Return the (x, y) coordinate for the center point of the cell that contains the specified text.  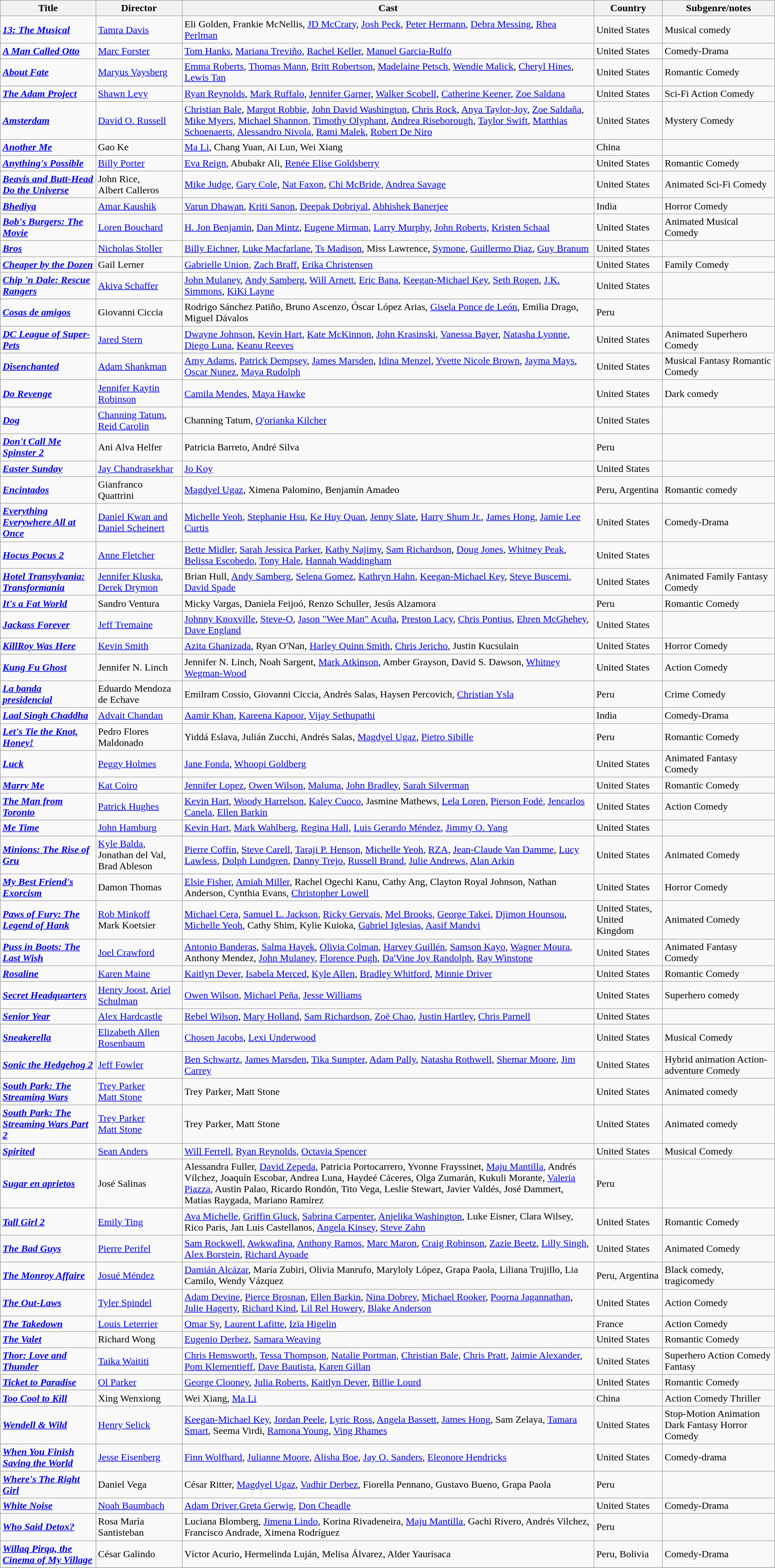
Musical comedy (719, 30)
Damon Thomas (139, 887)
Marry Me (48, 785)
Black comedy, tragicomedy (719, 1276)
Jeff Tremaine (139, 624)
Do Revenge (48, 393)
Sci-Fi Action Comedy (719, 94)
Owen Wilson, Michael Peña, Jesse Williams (388, 995)
Peggy Holmes (139, 764)
Encintados (48, 490)
Keegan-Michael Key, Jordan Peele, Lyric Ross, Angela Bassett, James Hong, Sam Zelaya, Tamara Smart, Seema Virdi, Ramona Young, Ving Rhames (388, 1425)
France (628, 1324)
Tyler Spindel (139, 1302)
Louis Leterrier (139, 1324)
Loren Bouchard (139, 227)
Family Comedy (719, 265)
Magdyel Ugaz, Ximena Palomino, Benjamín Amadeo (388, 490)
United States, United Kingdom (628, 920)
Eli Golden, Frankie McNellis, JD McCrary, Josh Peck, Peter Hermann, Debra Messing, Rhea Perlman (388, 30)
Secret Headquarters (48, 995)
Brian Hull, Andy Samberg, Selena Gomez, Kathryn Hahn, Keegan-Michael Key, Steve Buscemi, David Spade (388, 582)
John Mulaney, Andy Samberg, Will Arnett, Eric Bana, Keegan-Michael Key, Seth Rogen, J.K. Simmons, KiKi Layne (388, 286)
Tom Hanks, Mariana Treviño, Rachel Keller, Manuel Garcia-Rulfo (388, 51)
Rosaline (48, 974)
Kung Fu Ghost (48, 667)
The Monroy Affaire (48, 1276)
Daniel Kwan and Daniel Scheinert (139, 522)
Jackass Forever (48, 624)
Musical Fantasy Romantic Comedy (719, 367)
La banda presidencial (48, 695)
Mike Judge, Gary Cole, Nat Faxon, Chi McBride, Andrea Savage (388, 185)
Superhero Action Comedy Fantasy (719, 1361)
Jay Chandrasekhar (139, 469)
Channing Tatum,Reid Carolin (139, 421)
Sandro Ventura (139, 603)
Luck (48, 764)
Anne Fletcher (139, 555)
Jane Fonda, Whoopi Goldberg (388, 764)
César Ritter, Magdyel Ugaz, Vadhir Derbez, Fiorella Pennano, Gustavo Bueno, Grapa Paola (388, 1484)
Damián Alcázar, María Zubiri, Olivia Manrufo, Maryloly López, Grapa Paola, Liliana Trujillo, Lia Camilo, Wendy Vázquez (388, 1276)
Kevin Smith (139, 646)
David O. Russell (139, 120)
Disenchanted (48, 367)
KillRoy Was Here (48, 646)
Cosas de amigos (48, 313)
Taika Waititi (139, 1361)
It's a Fat World (48, 603)
Willaq Pirqa, the Cinema of My Village (48, 1554)
13: The Musical (48, 30)
Let's Tie the Knot, Honey! (48, 737)
Advait Chandan (139, 716)
Jared Stern (139, 339)
Tamra Davis (139, 30)
Puss in Boots: The Last Wish (48, 952)
The Adam Project (48, 94)
Kat Coiro (139, 785)
Camila Mendes, Maya Hawke (388, 393)
Hocus Pocus 2 (48, 555)
Gao Ke (139, 147)
Where's The Right Girl (48, 1484)
Emma Roberts, Thomas Mann, Britt Robertson, Madelaine Petsch, Wendie Malick, Cheryl Hines, Lewis Tan (388, 72)
Rodrigo Sánchez Patiño, Bruno Ascenzo, Óscar López Arias, Gisela Ponce de León, Emilia Drago, Miguel Dávalos (388, 313)
The Valet (48, 1340)
Me Time (48, 828)
Emily Ting (139, 1222)
Jeff Fowler (139, 1065)
Chosen Jacobs, Lexi Underwood (388, 1037)
A Man Called Otto (48, 51)
Eduardo Mendoza de Echave (139, 695)
Superhero comedy (719, 995)
Bros (48, 248)
Sam Rockwell, Awkwafina, Anthony Ramos, Marc Maron, Craig Robinson, Zazie Beetz, Lilly Singh, Alex Borstein, Richard Ayoade (388, 1248)
Varun Dhawan, Kriti Sanon, Deepak Dobriyal, Abhishek Banerjee (388, 206)
Who Said Detox? (48, 1527)
Gail Lerner (139, 265)
Xing Wenxiong (139, 1398)
Gabrielle Union, Zach Braff, Erika Christensen (388, 265)
About Fate (48, 72)
Crime Comedy (719, 695)
Kaitlyn Dever, Isabela Merced, Kyle Allen, Bradley Whitford, Minnie Driver (388, 974)
Maryus Vaysberg (139, 72)
Jennifer Kaytin Robinson (139, 393)
Emilram Cossio, Giovanni Ciccia, Andrés Salas, Haysen Percovich, Christian Ysla (388, 695)
Subgenre/notes (719, 8)
Cast (388, 8)
Thor: Love and Thunder (48, 1361)
Víctor Acurio, Hermelinda Luján, Melisa Álvarez, Alder Yaurisaca (388, 1554)
Ma Li, Chang Yuan, Ai Lun, Wei Xiang (388, 147)
DC League of Super-Pets (48, 339)
John Rice,Albert Calleros (139, 185)
Kyle Balda,Jonathan del Val,Brad Ableson (139, 855)
Jennifer N. Linch (139, 667)
Jesse Eisenberg (139, 1457)
Sonic the Hedgehog 2 (48, 1065)
My Best Friend's Exorcism (48, 887)
Nicholas Stoller (139, 248)
Tall Girl 2 (48, 1222)
Animated Superhero Comedy (719, 339)
Everything Everywhere All at Once (48, 522)
The Man from Toronto (48, 806)
Jennifer Lopez, Owen Wilson, Maluma, John Bradley, Sarah Silverman (388, 785)
The Out-Laws (48, 1302)
Animated Sci-Fi Comedy (719, 185)
Rob MinkoffMark Koetsier (139, 920)
Karen Maine (139, 974)
Elizabeth Allen Rosenbaum (139, 1037)
Aamir Khan, Kareena Kapoor, Vijay Sethupathi (388, 716)
Gianfranco Quattrini (139, 490)
Marc Forster (139, 51)
Chip 'n Dale: Rescue Rangers (48, 286)
Spirited (48, 1151)
Dog (48, 421)
Comedy-drama (719, 1457)
Akiva Schaffer (139, 286)
Will Ferrell, Ryan Reynolds, Octavia Spencer (388, 1151)
Noah Baumbach (139, 1506)
Dark comedy (719, 393)
Easter Sunday (48, 469)
Rosa María Santisteban (139, 1527)
Josué Méndez (139, 1276)
Omar Sy, Laurent Lafitte, Izïa Higelin (388, 1324)
Sean Anders (139, 1151)
Alex Hardcastle (139, 1016)
Stop-Motion Animation Dark Fantasy Horror Comedy (719, 1425)
Rebel Wilson, Mary Holland, Sam Richardson, Zoë Chao, Justin Hartley, Chris Parnell (388, 1016)
Channing Tatum, Q'orianka Kilcher (388, 421)
The Bad Guys (48, 1248)
José Salinas (139, 1184)
Shawn Levy (139, 94)
Elsie Fisher, Amiah Miller, Rachel Ogechi Kanu, Cathy Ang, Clayton Royal Johnson, Nathan Anderson, Cynthia Evans, Christopher Lowell (388, 887)
When You Finish Saving the World (48, 1457)
Adam Driver,Greta Gerwig, Don Cheadle (388, 1506)
South Park: The Streaming Wars Part 2 (48, 1124)
Title (48, 8)
Hotel Transylvania: Transformania (48, 582)
Eugenio Derbez, Samara Weaving (388, 1340)
The Takedown (48, 1324)
John Hamburg (139, 828)
Ben Schwartz, James Marsden, Tika Sumpter, Adam Pally, Natasha Rothwell, Shemar Moore, Jim Carrey (388, 1065)
Don't Call Me Spinster 2 (48, 447)
Sugar en aprietos (48, 1184)
Laal Singh Chaddha (48, 716)
Too Cool to Kill (48, 1398)
Finn Wolfhard, Julianne Moore, Alisha Boe, Jay O. Sanders, Eleonore Hendricks (388, 1457)
Yiddá Eslava, Julián Zucchi, Andrés Salas, Magdyel Ugaz, Pietro Sibille (388, 737)
Animated Family Fantasy Comedy (719, 582)
Billy Eichner, Luke Macfarlane, Ts Madison, Miss Lawrence, Symone, Guillermo Diaz, Guy Branum (388, 248)
Amsterdam (48, 120)
Anything's Possible (48, 163)
Ani Alva Helfer (139, 447)
Director (139, 8)
Kevin Hart, Woody Harrelson, Kaley Cuoco, Jasmine Mathews, Lela Loren, Pierson Fodé, Jencarlos Canela, Ellen Barkin (388, 806)
Azita Ghanizada, Ryan O'Nan, Harley Quinn Smith, Chris Jericho, Justin Kucsulain (388, 646)
Michelle Yeoh, Stephanie Hsu, Ke Huy Quan, Jenny Slate, Harry Shum Jr., James Hong, Jamie Lee Curtis (388, 522)
Ryan Reynolds, Mark Ruffalo, Jennifer Garner, Walker Scobell, Catherine Keener, Zoe Saldana (388, 94)
Chris Hemsworth, Tessa Thompson, Natalie Portman, Christian Bale, Chris Pratt, Jaimie Alexander, Pom Klementieff, Dave Bautista, Karen Gillan (388, 1361)
Peru, Bolivia (628, 1554)
Ol Parker (139, 1382)
Animated Musical Comedy (719, 227)
Billy Porter (139, 163)
White Noise (48, 1506)
Romantic comedy (719, 490)
Jennifer Kluska, Derek Drymon (139, 582)
Another Me (48, 147)
Amar Kaushik (139, 206)
Beavis and Butt-Head Do the Universe (48, 185)
Bob's Burgers: The Movie (48, 227)
Bhediya (48, 206)
George Clooney, Julia Roberts, Kaitlyn Dever, Billie Lourd (388, 1382)
South Park: The Streaming Wars (48, 1092)
Cheaper by the Dozen (48, 265)
Richard Wong (139, 1340)
Dwayne Johnson, Kevin Hart, Kate McKinnon, John Krasinski, Vanessa Bayer, Natasha Lyonne, Diego Luna, Keanu Reeves (388, 339)
Giovanni Ciccia (139, 313)
Mystery Comedy (719, 120)
Ticket to Paradise (48, 1382)
Sneakerella (48, 1037)
Joel Crawford (139, 952)
Amy Adams, Patrick Dempsey, James Marsden, Idina Menzel, Yvette Nicole Brown, Jayma Mays, Oscar Nunez, Maya Rudolph (388, 367)
Micky Vargas, Daniela Feijoó, Renzo Schuller, Jesús Alzamora (388, 603)
Kevin Hart, Mark Wahlberg, Regina Hall, Luis Gerardo Méndez, Jimmy O. Yang (388, 828)
Wei Xiang, Ma Li (388, 1398)
Pedro Flores Maldonado (139, 737)
Pierre Perifel (139, 1248)
Henry Joost, Ariel Schulman (139, 995)
Jennifer N. Linch, Noah Sargent, Mark Atkinson, Amber Grayson, David S. Dawson, Whitney Wegman-Wood (388, 667)
Senior Year (48, 1016)
Henry Selick (139, 1425)
Wendell & Wild (48, 1425)
Action Comedy Thriller (719, 1398)
Hybrid animation Action-adventure Comedy (719, 1065)
Country (628, 8)
César Galindo (139, 1554)
Bette Midler, Sarah Jessica Parker, Kathy Najimy, Sam Richardson, Doug Jones, Whitney Peak, Belissa Escobedo, Tony Hale, Hannah Waddingham (388, 555)
Eva Reign, Abubakr Ali, Renée Elise Goldsberry (388, 163)
Johnny Knoxville, Steve-O, Jason "Wee Man" Acuña, Preston Lacy, Chris Pontius, Ehren McGhehey, Dave England (388, 624)
Patrick Hughes (139, 806)
Jo Koy (388, 469)
Minions: The Rise of Gru (48, 855)
Paws of Fury: The Legend of Hank (48, 920)
H. Jon Benjamin, Dan Mintz, Eugene Mirman, Larry Murphy, John Roberts, Kristen Schaal (388, 227)
Luciana Blomberg, Jimena Lindo, Korina Rivadeneira, Maju Mantilla, Gachi Rivero, Andrés Vilchez, Francisco Andrade, Ximena Rodríguez (388, 1527)
Patricia Barreto, André Silva (388, 447)
Daniel Vega (139, 1484)
Adam Shankman (139, 367)
